Output the (x, y) coordinate of the center of the cell containing the given text.  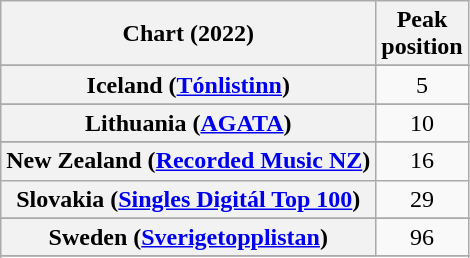
29 (422, 199)
Sweden (Sverigetopplistan) (188, 237)
Lithuania (AGATA) (188, 123)
Slovakia (Singles Digitál Top 100) (188, 199)
Chart (2022) (188, 34)
5 (422, 85)
16 (422, 161)
Peakposition (422, 34)
New Zealand (Recorded Music NZ) (188, 161)
96 (422, 237)
Iceland (Tónlistinn) (188, 85)
10 (422, 123)
